Scan for the cell matching the given text and deliver its [x, y] coordinate at center. 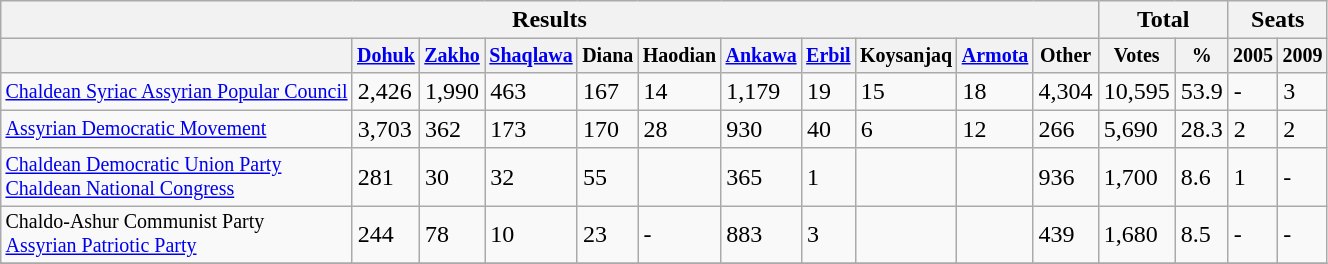
Diana [608, 56]
14 [680, 91]
18 [995, 91]
30 [452, 176]
53.9 [1202, 91]
8.5 [1202, 234]
12 [995, 129]
Chaldo-Ashur Communist PartyAssyrian Patriotic Party [177, 234]
2,426 [386, 91]
2005 [1252, 56]
173 [532, 129]
362 [452, 129]
10 [532, 234]
Total [1163, 20]
Seats [1278, 20]
% [1202, 56]
Results [550, 20]
Ankawa [762, 56]
439 [1066, 234]
55 [608, 176]
15 [906, 91]
8.6 [1202, 176]
28 [680, 129]
1,990 [452, 91]
Other [1066, 56]
3,703 [386, 129]
Shaqlawa [532, 56]
Koysanjaq [906, 56]
170 [608, 129]
244 [386, 234]
5,690 [1136, 129]
Assyrian Democratic Movement [177, 129]
266 [1066, 129]
6 [906, 129]
4,304 [1066, 91]
23 [608, 234]
Votes [1136, 56]
Armota [995, 56]
1,680 [1136, 234]
281 [386, 176]
1,700 [1136, 176]
365 [762, 176]
936 [1066, 176]
78 [452, 234]
19 [828, 91]
Haodian [680, 56]
930 [762, 129]
883 [762, 234]
463 [532, 91]
28.3 [1202, 129]
Chaldean Syriac Assyrian Popular Council [177, 91]
1,179 [762, 91]
10,595 [1136, 91]
Dohuk [386, 56]
2009 [1302, 56]
167 [608, 91]
40 [828, 129]
32 [532, 176]
Zakho [452, 56]
Chaldean Democratic Union PartyChaldean National Congress [177, 176]
Erbil [828, 56]
